Locate the cell with the specified text and output its [X, Y] center coordinate. 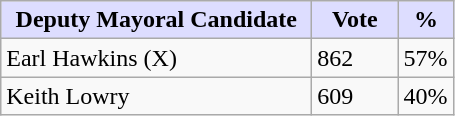
609 [355, 96]
Deputy Mayoral Candidate [156, 20]
Earl Hawkins (X) [156, 58]
Vote [355, 20]
862 [355, 58]
57% [426, 58]
40% [426, 96]
% [426, 20]
Keith Lowry [156, 96]
